For the text-containing cell, return its midpoint in (X, Y) coordinate format. 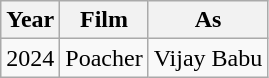
As (208, 20)
Poacher (104, 58)
Film (104, 20)
Year (30, 20)
2024 (30, 58)
Vijay Babu (208, 58)
